Return the [x, y] coordinate for the center point of the cell that contains the specified text.  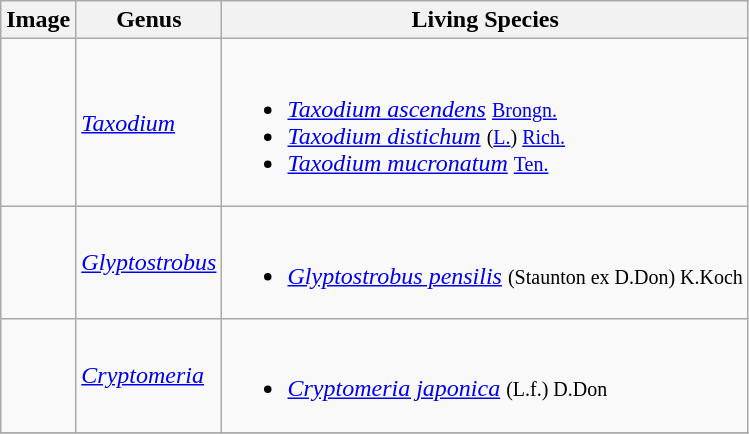
Genus [149, 20]
Image [38, 20]
Taxodium ascendens Brongn.Taxodium distichum (L.) Rich.Taxodium mucronatum Ten. [485, 122]
Glyptostrobus pensilis (Staunton ex D.Don) K.Koch [485, 262]
Cryptomeria japonica (L.f.) D.Don [485, 376]
Glyptostrobus [149, 262]
Living Species [485, 20]
Taxodium [149, 122]
Cryptomeria [149, 376]
